Determine the [X, Y] coordinate at the center of the cell enclosing the given text.  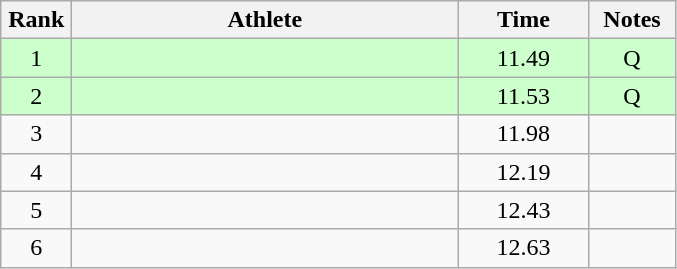
3 [36, 134]
5 [36, 210]
1 [36, 58]
2 [36, 96]
Rank [36, 20]
12.19 [524, 172]
Time [524, 20]
6 [36, 248]
4 [36, 172]
11.49 [524, 58]
11.53 [524, 96]
12.63 [524, 248]
Notes [632, 20]
11.98 [524, 134]
Athlete [265, 20]
12.43 [524, 210]
